Return the [X, Y] coordinate for the center point of the cell that contains the specified text.  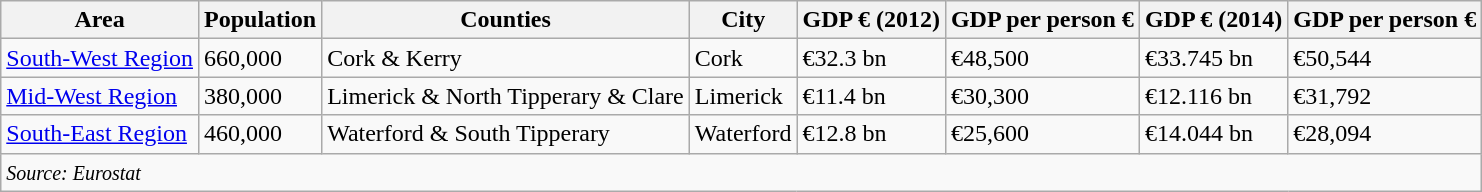
Mid-West Region [100, 96]
Counties [506, 20]
South-East Region [100, 134]
€25,600 [1042, 134]
€32.3 bn [871, 58]
€30,300 [1042, 96]
Limerick & North Tipperary & Clare [506, 96]
Source: Eurostat [742, 172]
€31,792 [1385, 96]
Waterford & South Tipperary [506, 134]
GDP € (2014) [1213, 20]
Population [260, 20]
Cork & Kerry [506, 58]
South-West Region [100, 58]
€48,500 [1042, 58]
Limerick [743, 96]
Area [100, 20]
Waterford [743, 134]
380,000 [260, 96]
City [743, 20]
€12.116 bn [1213, 96]
€12.8 bn [871, 134]
460,000 [260, 134]
€50,544 [1385, 58]
GDP € (2012) [871, 20]
€14.044 bn [1213, 134]
€11.4 bn [871, 96]
660,000 [260, 58]
€33.745 bn [1213, 58]
€28,094 [1385, 134]
Cork [743, 58]
